Detect which cell encompasses the target text, then output its [x, y] center coordinate. 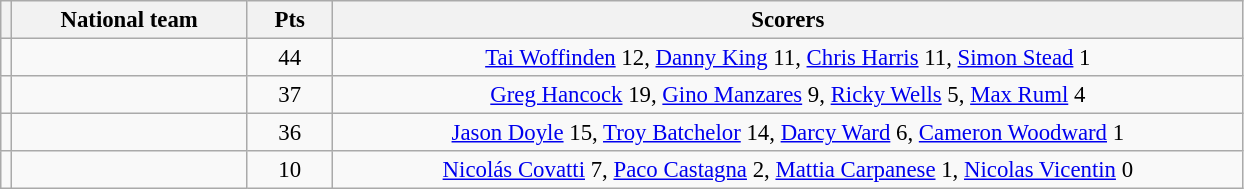
Nicolás Covatti 7, Paco Castagna 2, Mattia Carpanese 1, Nicolas Vicentin 0 [788, 170]
National team [129, 20]
37 [290, 95]
10 [290, 170]
Scorers [788, 20]
Greg Hancock 19, Gino Manzares 9, Ricky Wells 5, Max Ruml 4 [788, 95]
36 [290, 133]
Pts [290, 20]
Tai Woffinden 12, Danny King 11, Chris Harris 11, Simon Stead 1 [788, 58]
44 [290, 58]
Jason Doyle 15, Troy Batchelor 14, Darcy Ward 6, Cameron Woodward 1 [788, 133]
